Determine the [x, y] coordinate at the center of the cell enclosing the given text.  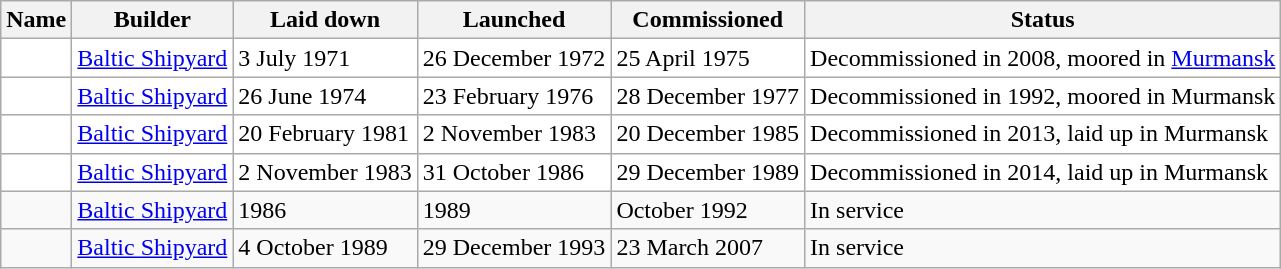
Launched [514, 20]
20 December 1985 [708, 134]
Status [1043, 20]
Decommissioned in 2014, laid up in Murmansk [1043, 172]
26 December 1972 [514, 58]
23 February 1976 [514, 96]
29 December 1993 [514, 248]
20 February 1981 [325, 134]
October 1992 [708, 210]
3 July 1971 [325, 58]
31 October 1986 [514, 172]
Laid down [325, 20]
Decommissioned in 1992, moored in Murmansk [1043, 96]
Builder [152, 20]
Commissioned [708, 20]
Decommissioned in 2013, laid up in Murmansk [1043, 134]
Decommissioned in 2008, moored in Murmansk [1043, 58]
25 April 1975 [708, 58]
1989 [514, 210]
29 December 1989 [708, 172]
4 October 1989 [325, 248]
Name [36, 20]
23 March 2007 [708, 248]
28 December 1977 [708, 96]
26 June 1974 [325, 96]
1986 [325, 210]
